Output the [X, Y] coordinate of the center of the cell containing the given text.  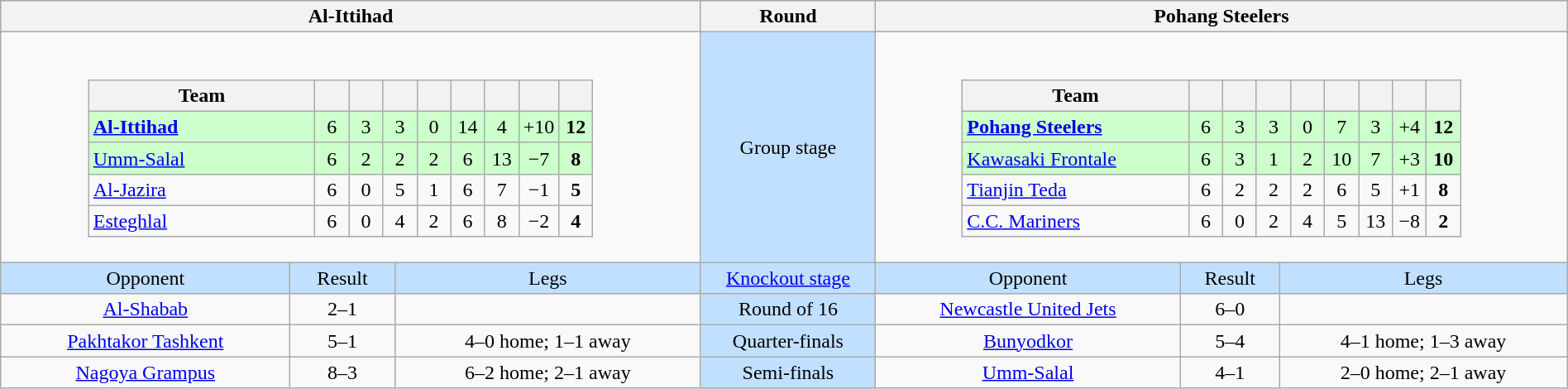
Round of 16 [787, 310]
6–2 home; 2–1 away [547, 372]
Kawasaki Frontale [1076, 158]
+10 [539, 127]
−1 [539, 190]
Semi-finals [787, 372]
Quarter-finals [787, 341]
+4 [1409, 127]
4–1 home; 1–3 away [1423, 341]
Esteghlal [202, 221]
C.C. Mariners [1076, 221]
Team Pohang Steelers 6 3 3 0 7 3 +4 12 Kawasaki Frontale 6 3 1 2 10 7 +3 10 Tianjin Teda 6 2 2 2 6 5 +1 8 C.C. Mariners 6 0 2 4 5 13 −8 2 [1221, 147]
2–0 home; 2–1 away [1423, 372]
+1 [1409, 190]
4–0 home; 1–1 away [547, 341]
5–4 [1231, 341]
Tianjin Teda [1076, 190]
Group stage [787, 147]
Team Al-Ittihad 6 3 3 0 14 4 +10 12 Umm-Salal 6 2 2 2 6 13 −7 8 Al-Jazira 6 0 5 1 6 7 −1 5 Esteghlal 6 0 4 2 6 8 −2 4 [351, 147]
Al-Shabab [146, 310]
Nagoya Grampus [146, 372]
Bunyodkor [1027, 341]
Newcastle United Jets [1027, 310]
Knockout stage [787, 278]
8–3 [342, 372]
−7 [539, 158]
5–1 [342, 341]
Round [787, 17]
14 [468, 127]
−8 [1409, 221]
6–0 [1231, 310]
2–1 [342, 310]
+3 [1409, 158]
−2 [539, 221]
Pakhtakor Tashkent [146, 341]
Al-Jazira [202, 190]
4–1 [1231, 372]
